Pinpoint the cell where the given text exists, returning its [X, Y] midpoint coordinate. 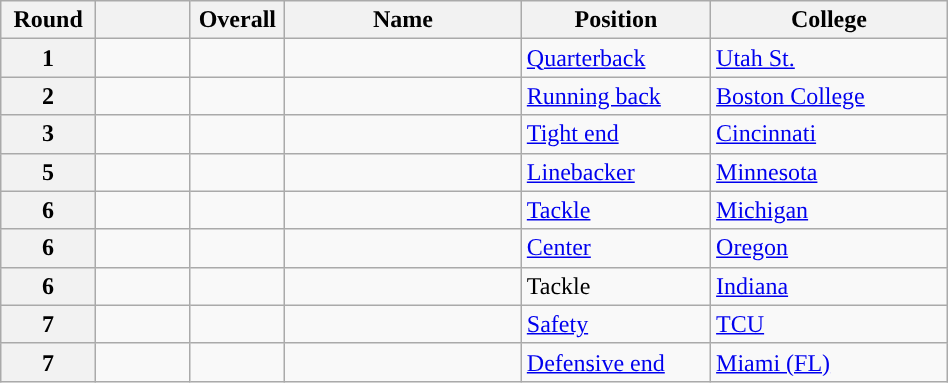
3 [48, 134]
Round [48, 20]
Oregon [830, 248]
Name [404, 20]
Miami (FL) [830, 362]
College [830, 20]
Center [616, 248]
Minnesota [830, 172]
Safety [616, 324]
Indiana [830, 286]
2 [48, 96]
Tight end [616, 134]
Michigan [830, 210]
1 [48, 58]
Defensive end [616, 362]
Position [616, 20]
Quarterback [616, 58]
Running back [616, 96]
Cincinnati [830, 134]
TCU [830, 324]
5 [48, 172]
Overall [238, 20]
Linebacker [616, 172]
Utah St. [830, 58]
Boston College [830, 96]
